Return the [x, y] coordinate for the center point of the cell that contains the specified text.  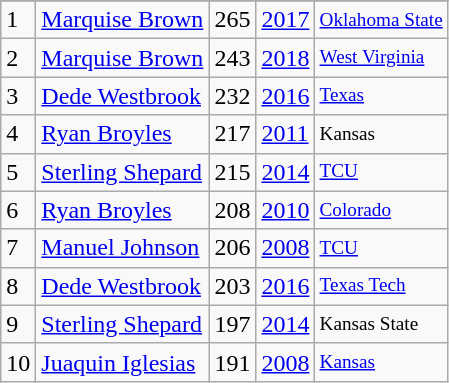
Oklahoma State [381, 20]
Juaquin Iglesias [122, 362]
Kansas State [381, 324]
10 [18, 362]
9 [18, 324]
203 [232, 286]
Colorado [381, 210]
8 [18, 286]
4 [18, 134]
6 [18, 210]
191 [232, 362]
2017 [286, 20]
Texas [381, 96]
265 [232, 20]
2011 [286, 134]
215 [232, 172]
2018 [286, 58]
5 [18, 172]
197 [232, 324]
2 [18, 58]
217 [232, 134]
2010 [286, 210]
West Virginia [381, 58]
1 [18, 20]
206 [232, 248]
Manuel Johnson [122, 248]
243 [232, 58]
7 [18, 248]
3 [18, 96]
208 [232, 210]
Texas Tech [381, 286]
232 [232, 96]
